From the cell containing the given text, extract its center point as [X, Y] coordinate. 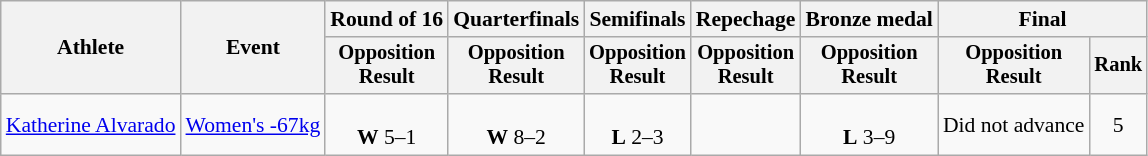
Katherine Alvarado [91, 124]
Semifinals [638, 19]
W 8–2 [516, 124]
Round of 16 [386, 19]
Repechage [746, 19]
Final [1042, 19]
L 3–9 [868, 124]
W 5–1 [386, 124]
5 [1118, 124]
Rank [1118, 66]
Quarterfinals [516, 19]
Athlete [91, 48]
Event [254, 48]
Did not advance [1014, 124]
L 2–3 [638, 124]
Bronze medal [868, 19]
Women's -67kg [254, 124]
